Provide the [x, y] coordinate of the cell's center where the given text is located.  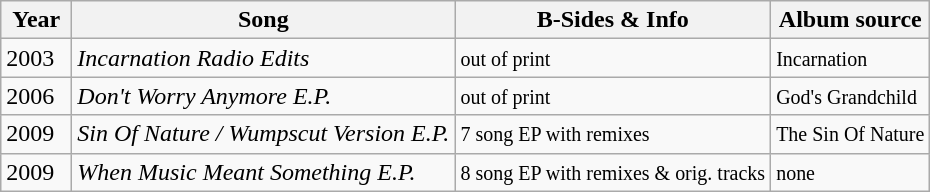
Don't Worry Anymore E.P. [264, 96]
7 song EP with remixes [613, 134]
When Music Meant Something E.P. [264, 172]
none [850, 172]
Year [36, 20]
2003 [36, 58]
8 song EP with remixes & orig. tracks [613, 172]
B-Sides & Info [613, 20]
Album source [850, 20]
The Sin Of Nature [850, 134]
Incarnation [850, 58]
God's Grandchild [850, 96]
Song [264, 20]
Incarnation Radio Edits [264, 58]
2006 [36, 96]
Sin Of Nature / Wumpscut Version E.P. [264, 134]
